From the cell containing the given text, extract its center point as (X, Y) coordinate. 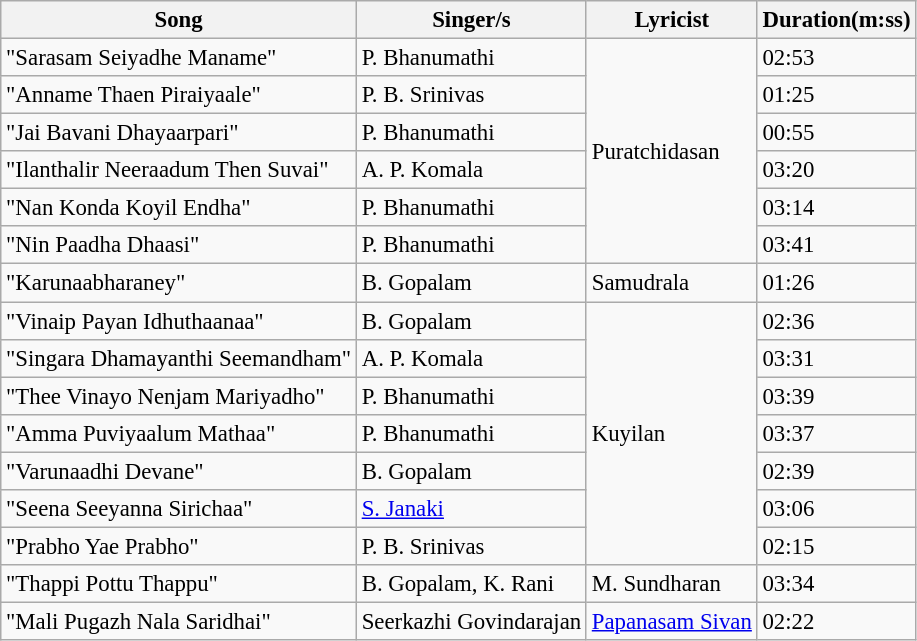
Samudrala (672, 283)
01:26 (836, 283)
"Karunaabharaney" (179, 283)
"Jai Bavani Dhayaarpari" (179, 133)
S. Janaki (471, 509)
Song (179, 20)
03:06 (836, 509)
"Amma Puviyaalum Mathaa" (179, 433)
"Prabho Yae Prabho" (179, 546)
"Thee Vinayo Nenjam Mariyadho" (179, 396)
Singer/s (471, 20)
03:14 (836, 208)
"Singara Dhamayanthi Seemandham" (179, 358)
03:34 (836, 584)
"Varunaadhi Devane" (179, 471)
03:39 (836, 396)
03:20 (836, 170)
Duration(m:ss) (836, 20)
B. Gopalam, K. Rani (471, 584)
"Nan Konda Koyil Endha" (179, 208)
Papanasam Sivan (672, 621)
03:41 (836, 245)
02:15 (836, 546)
Lyricist (672, 20)
"Anname Thaen Piraiyaale" (179, 95)
Kuyilan (672, 434)
02:39 (836, 471)
02:53 (836, 58)
M. Sundharan (672, 584)
"Vinaip Payan Idhuthaanaa" (179, 321)
"Thappi Pottu Thappu" (179, 584)
01:25 (836, 95)
03:31 (836, 358)
00:55 (836, 133)
02:36 (836, 321)
"Nin Paadha Dhaasi" (179, 245)
"Seena Seeyanna Sirichaa" (179, 509)
"Mali Pugazh Nala Saridhai" (179, 621)
02:22 (836, 621)
"Ilanthalir Neeraadum Then Suvai" (179, 170)
Seerkazhi Govindarajan (471, 621)
03:37 (836, 433)
Puratchidasan (672, 152)
"Sarasam Seiyadhe Maname" (179, 58)
